From the cell containing the given text, extract its center point as (X, Y) coordinate. 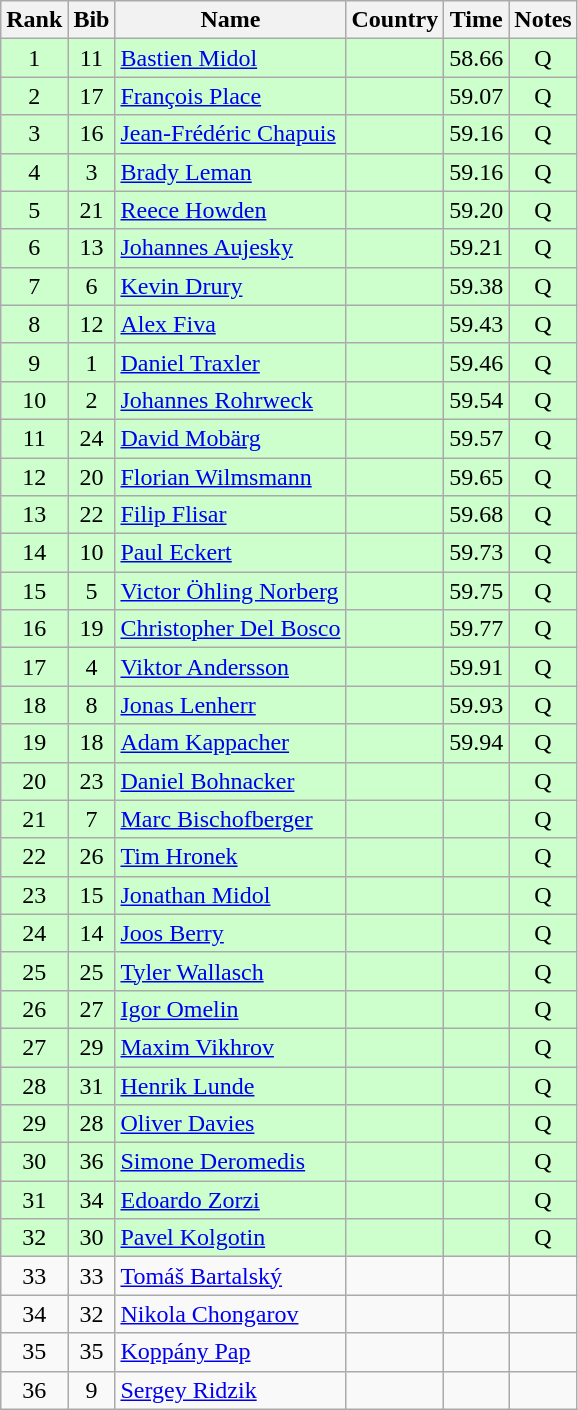
Reece Howden (230, 210)
Nikola Chongarov (230, 1314)
Alex Fiva (230, 324)
Johannes Aujesky (230, 248)
Adam Kappacher (230, 743)
59.91 (476, 667)
59.21 (476, 248)
Maxim Vikhrov (230, 1047)
59.20 (476, 210)
Paul Eckert (230, 553)
59.07 (476, 96)
59.68 (476, 515)
François Place (230, 96)
Bastien Midol (230, 58)
Joos Berry (230, 933)
Oliver Davies (230, 1124)
Edoardo Zorzi (230, 1200)
59.65 (476, 477)
Victor Öhling Norberg (230, 591)
Koppány Pap (230, 1352)
Tyler Wallasch (230, 971)
Sergey Ridzik (230, 1390)
59.38 (476, 286)
Rank (34, 20)
Time (476, 20)
59.77 (476, 629)
Jean-Frédéric Chapuis (230, 134)
59.73 (476, 553)
Igor Omelin (230, 1009)
Henrik Lunde (230, 1085)
Jonas Lenherr (230, 705)
Florian Wilmsmann (230, 477)
59.93 (476, 705)
Country (395, 20)
Daniel Traxler (230, 362)
Filip Flisar (230, 515)
Bib (92, 20)
Notes (543, 20)
Jonathan Midol (230, 895)
58.66 (476, 58)
59.94 (476, 743)
Kevin Drury (230, 286)
59.43 (476, 324)
Tomáš Bartalský (230, 1276)
Christopher Del Bosco (230, 629)
Tim Hronek (230, 857)
59.46 (476, 362)
Viktor Andersson (230, 667)
59.57 (476, 438)
Brady Leman (230, 172)
Simone Deromedis (230, 1162)
59.75 (476, 591)
Daniel Bohnacker (230, 781)
David Mobärg (230, 438)
Johannes Rohrweck (230, 400)
Marc Bischofberger (230, 819)
59.54 (476, 400)
Pavel Kolgotin (230, 1238)
Name (230, 20)
